Output the (X, Y) coordinate of the center of the cell containing the given text.  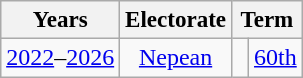
Electorate (176, 20)
60th (276, 57)
2022–2026 (60, 57)
Years (60, 20)
Term (266, 20)
Nepean (176, 57)
